For the text-containing cell, return its midpoint in (x, y) coordinate format. 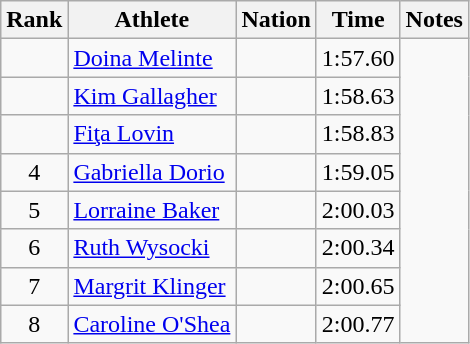
Doina Melinte (152, 58)
Time (358, 20)
Nation (276, 20)
Lorraine Baker (152, 210)
7 (34, 286)
Athlete (152, 20)
2:00.77 (358, 324)
1:58.83 (358, 134)
Fiţa Lovin (152, 134)
5 (34, 210)
4 (34, 172)
2:00.34 (358, 248)
1:57.60 (358, 58)
Ruth Wysocki (152, 248)
2:00.65 (358, 286)
Rank (34, 20)
2:00.03 (358, 210)
8 (34, 324)
1:58.63 (358, 96)
Gabriella Dorio (152, 172)
Kim Gallagher (152, 96)
1:59.05 (358, 172)
Margrit Klinger (152, 286)
Caroline O'Shea (152, 324)
6 (34, 248)
Notes (434, 20)
